From the cell containing the given text, extract its center point as (x, y) coordinate. 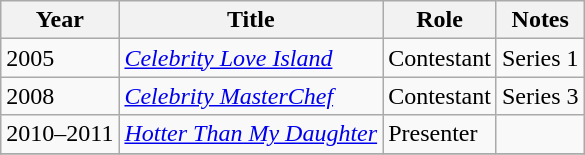
Series 1 (540, 58)
Celebrity Love Island (251, 58)
2005 (60, 58)
2010–2011 (60, 134)
Year (60, 20)
Notes (540, 20)
Title (251, 20)
Role (440, 20)
Celebrity MasterChef (251, 96)
Hotter Than My Daughter (251, 134)
Series 3 (540, 96)
2008 (60, 96)
Presenter (440, 134)
